Search for the cell housing the specified text and yield its (X, Y) center coordinate. 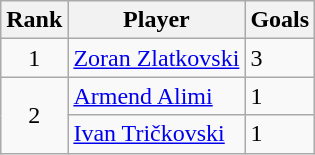
Rank (34, 20)
Goals (280, 20)
3 (280, 58)
Player (156, 20)
Zoran Zlatkovski (156, 58)
Ivan Tričkovski (156, 134)
Armend Alimi (156, 96)
2 (34, 115)
